Search for the cell housing the specified text and yield its (x, y) center coordinate. 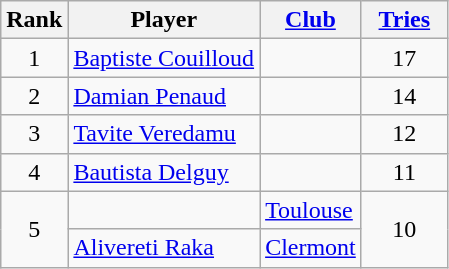
Damian Penaud (164, 96)
5 (34, 229)
2 (34, 96)
17 (404, 58)
Toulouse (311, 210)
Tavite Veredamu (164, 134)
Player (164, 20)
14 (404, 96)
Rank (34, 20)
12 (404, 134)
Club (311, 20)
10 (404, 229)
11 (404, 172)
4 (34, 172)
1 (34, 58)
Bautista Delguy (164, 172)
Baptiste Couilloud (164, 58)
3 (34, 134)
Clermont (311, 248)
Tries (404, 20)
Alivereti Raka (164, 248)
